Output the (x, y) coordinate of the center of the cell containing the given text.  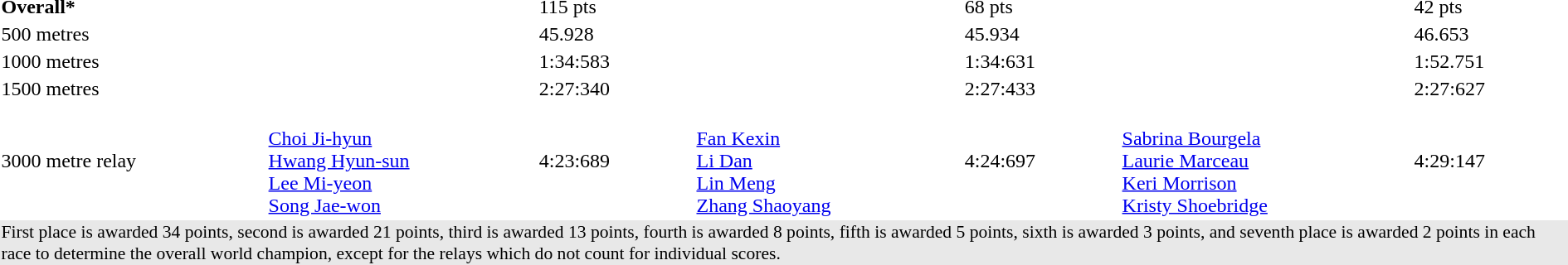
4:23:689 (616, 161)
45.934 (1040, 34)
Choi Ji-hyunHwang Hyun-sunLee Mi-yeonSong Jae-won (402, 161)
1:34:583 (616, 61)
4:24:697 (1040, 161)
2:27:627 (1490, 89)
3000 metre relay (133, 161)
500 metres (133, 34)
2:27:433 (1040, 89)
1500 metres (133, 89)
Sabrina BourgelaLaurie MarceauKeri MorrisonKristy Shoebridge (1266, 161)
1:34:631 (1040, 61)
1:52.751 (1490, 61)
46.653 (1490, 34)
2:27:340 (616, 89)
1000 metres (133, 61)
45.928 (616, 34)
Fan KexinLi DanLin MengZhang Shaoyang (828, 161)
4:29:147 (1490, 161)
